Locate the cell with the specified text and output its [x, y] center coordinate. 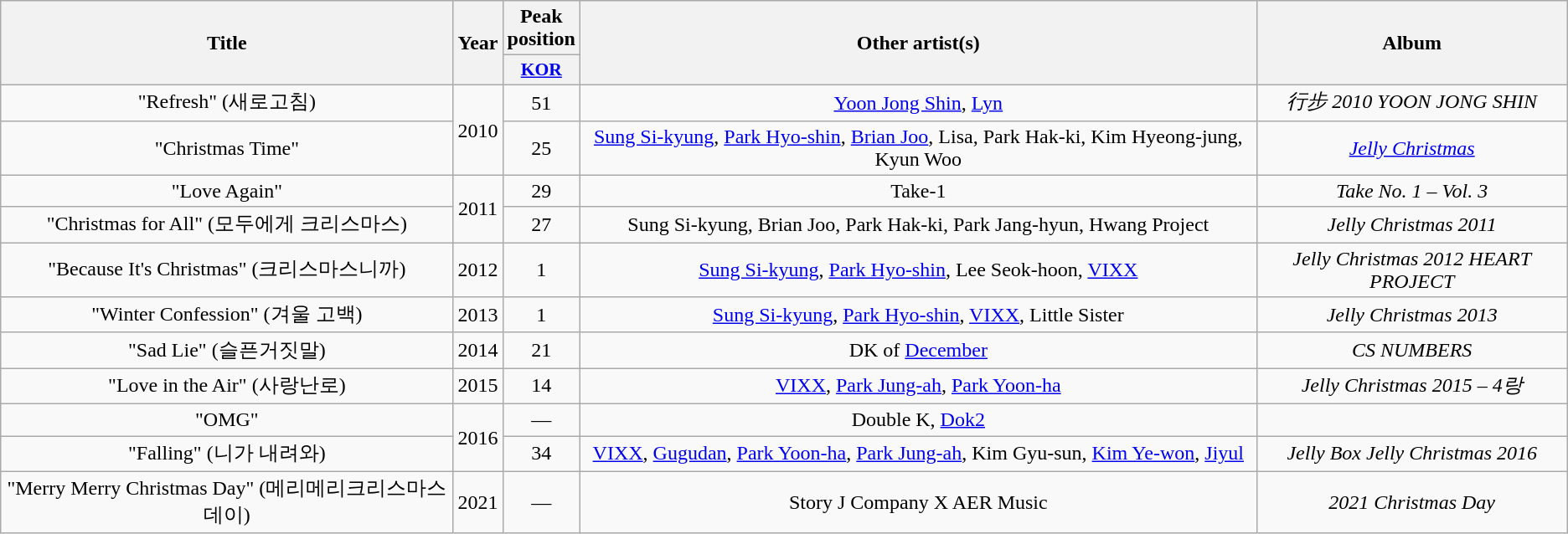
"Sad Lie" (슬픈거짓말) [227, 350]
Yoon Jong Shin, Lyn [918, 102]
Jelly Christmas [1412, 147]
51 [541, 102]
VIXX, Park Jung-ah, Park Yoon-ha [918, 387]
Album [1412, 44]
VIXX, Gugudan, Park Yoon-ha, Park Jung-ah, Kim Gyu-sun, Kim Ye-won, Jiyul [918, 454]
"OMG" [227, 419]
Jelly Christmas 2013 [1412, 315]
2015 [477, 387]
2021 [477, 502]
"Because It's Christmas" (크리스마스니까) [227, 270]
Year [477, 44]
Double K, Dok2 [918, 419]
"Falling" (니가 내려와) [227, 454]
KOR [541, 70]
29 [541, 191]
2011 [477, 209]
Jelly Christmas 2012 HEART PROJECT [1412, 270]
Sung Si-kyung, Brian Joo, Park Hak-ki, Park Jang-hyun, Hwang Project [918, 224]
2016 [477, 437]
"Christmas Time" [227, 147]
"Love in the Air" (사랑난로) [227, 387]
21 [541, 350]
2014 [477, 350]
25 [541, 147]
2012 [477, 270]
Jelly Christmas 2015 – 4랑 [1412, 387]
Story J Company X AER Music [918, 502]
行步 2010 YOON JONG SHIN [1412, 102]
Sung Si-kyung, Park Hyo-shin, VIXX, Little Sister [918, 315]
Peakposition [541, 28]
"Merry Merry Christmas Day" (메리메리크리스마스데이) [227, 502]
2013 [477, 315]
"Christmas for All" (모두에게 크리스마스) [227, 224]
"Love Again" [227, 191]
Take No. 1 – Vol. 3 [1412, 191]
"Winter Confession" (겨울 고백) [227, 315]
"Refresh" (새로고침) [227, 102]
DK of December [918, 350]
Title [227, 44]
CS NUMBERS [1412, 350]
14 [541, 387]
2010 [477, 130]
34 [541, 454]
2021 Christmas Day [1412, 502]
27 [541, 224]
Jelly Box Jelly Christmas 2016 [1412, 454]
Sung Si-kyung, Park Hyo-shin, Lee Seok-hoon, VIXX [918, 270]
Jelly Christmas 2011 [1412, 224]
Take-1 [918, 191]
Sung Si-kyung, Park Hyo-shin, Brian Joo, Lisa, Park Hak-ki, Kim Hyeong-jung, Kyun Woo [918, 147]
Other artist(s) [918, 44]
